Return (x, y) of the center of cell containing provided text 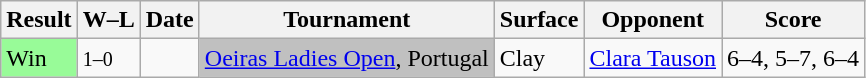
Surface (539, 20)
Opponent (653, 20)
Tournament (346, 20)
Score (794, 20)
Clara Tauson (653, 58)
Clay (539, 58)
6–4, 5–7, 6–4 (794, 58)
Win (39, 58)
Oeiras Ladies Open, Portugal (346, 58)
Date (170, 20)
W–L (108, 20)
Result (39, 20)
1–0 (108, 58)
